Identify which cell holds the provided text, then report its (x, y) central coordinate. 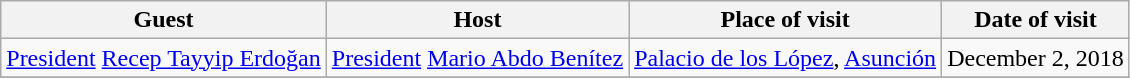
Date of visit (1036, 20)
President Mario Abdo Benítez (477, 58)
Host (477, 20)
Place of visit (786, 20)
Palacio de los López, Asunción (786, 58)
Guest (164, 20)
President Recep Tayyip Erdoğan (164, 58)
December 2, 2018 (1036, 58)
